Return the [X, Y] coordinate for the center point of the cell that contains the specified text.  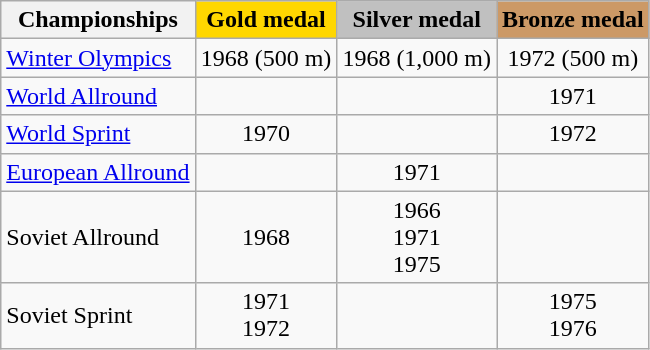
1975 1976 [574, 316]
Winter Olympics [98, 58]
1972 (500 m) [574, 58]
1968 (500 m) [266, 58]
Bronze medal [574, 20]
Soviet Sprint [98, 316]
1970 [266, 134]
Gold medal [266, 20]
1971 1972 [266, 316]
1966 1971 1975 [417, 237]
World Allround [98, 96]
Championships [98, 20]
World Sprint [98, 134]
1968 [266, 237]
Soviet Allround [98, 237]
1968 (1,000 m) [417, 58]
Silver medal [417, 20]
European Allround [98, 172]
1972 [574, 134]
